Find where the given text appears and provide that cell's center as (x, y) coordinate. 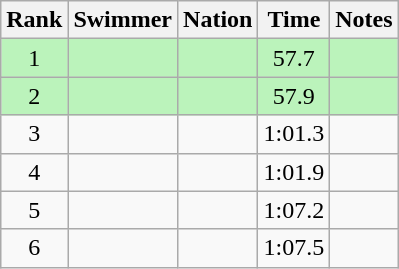
3 (34, 134)
4 (34, 172)
5 (34, 210)
1:07.2 (294, 210)
1:01.9 (294, 172)
Time (294, 20)
1:07.5 (294, 248)
Notes (364, 20)
Nation (218, 20)
1 (34, 58)
Swimmer (123, 20)
57.9 (294, 96)
57.7 (294, 58)
6 (34, 248)
2 (34, 96)
1:01.3 (294, 134)
Rank (34, 20)
